Locate the cell with the specified text and output its (X, Y) center coordinate. 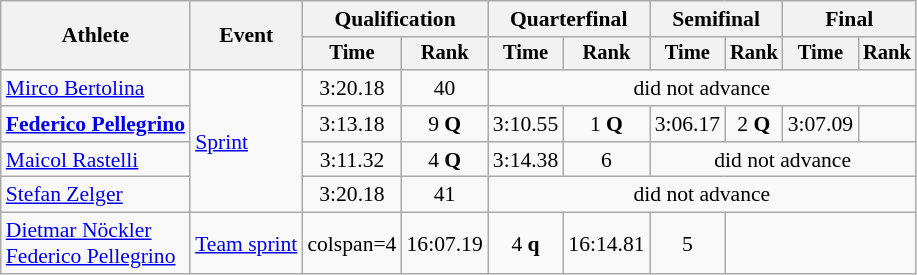
16:07.19 (444, 244)
3:06.17 (688, 124)
9 Q (444, 124)
3:07.09 (820, 124)
4 q (526, 244)
3:14.38 (526, 160)
Final (850, 19)
Athlete (96, 36)
Semifinal (716, 19)
16:14.81 (606, 244)
Stefan Zelger (96, 195)
Mirco Bertolina (96, 88)
Federico Pellegrino (96, 124)
5 (688, 244)
41 (444, 195)
2 Q (754, 124)
3:10.55 (526, 124)
Sprint (246, 141)
Dietmar NöcklerFederico Pellegrino (96, 244)
1 Q (606, 124)
Qualification (394, 19)
Quarterfinal (569, 19)
Maicol Rastelli (96, 160)
colspan=4 (352, 244)
Event (246, 36)
3:13.18 (352, 124)
3:11.32 (352, 160)
6 (606, 160)
4 Q (444, 160)
Team sprint (246, 244)
40 (444, 88)
